Identify which cell holds the provided text, then report its [X, Y] central coordinate. 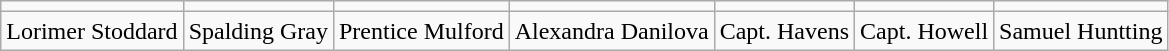
Capt. Howell [924, 31]
Lorimer Stoddard [92, 31]
Alexandra Danilova [612, 31]
Prentice Mulford [421, 31]
Capt. Havens [784, 31]
Samuel Huntting [1081, 31]
Spalding Gray [258, 31]
